Locate the cell with the specified text and output its (X, Y) center coordinate. 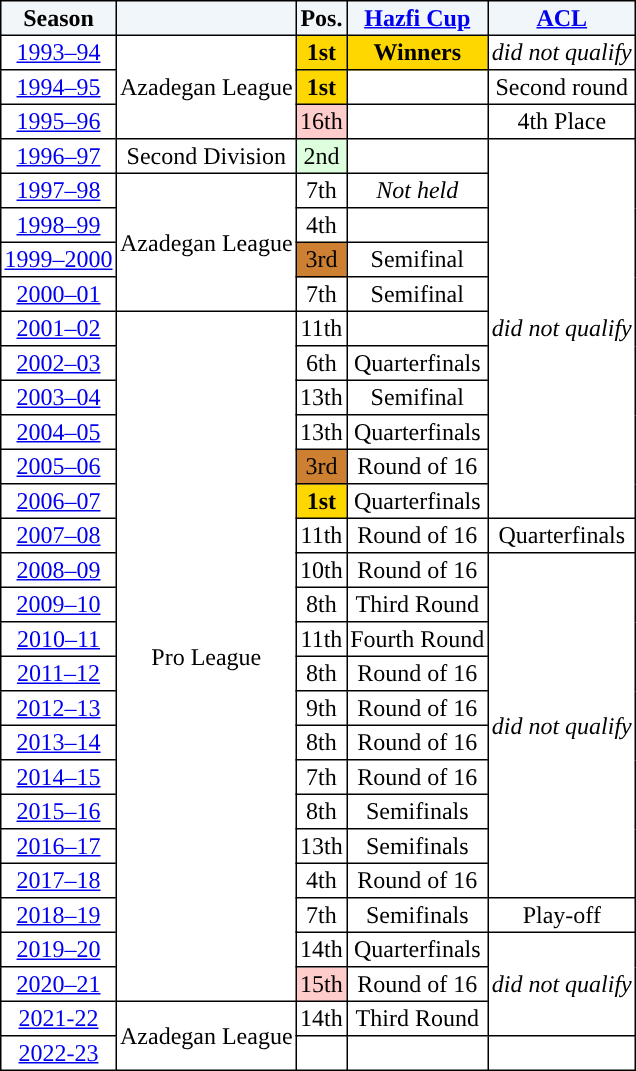
2017–18 (59, 880)
Season (59, 18)
2000–01 (59, 294)
Pro League (206, 656)
2nd (321, 156)
2019–20 (59, 949)
1999–2000 (59, 259)
1997–98 (59, 190)
1993–94 (59, 52)
2005–06 (59, 466)
2012–13 (59, 708)
1996–97 (59, 156)
10th (321, 570)
Second Division (206, 156)
2011–12 (59, 673)
2009–10 (59, 604)
2002–03 (59, 363)
Fourth Round (417, 639)
2001–02 (59, 328)
15th (321, 984)
2013–14 (59, 742)
9th (321, 708)
2021-22 (59, 1018)
2014–15 (59, 777)
1995–96 (59, 121)
2018–19 (59, 915)
2006–07 (59, 501)
Pos. (321, 18)
2008–09 (59, 570)
2010–11 (59, 639)
6th (321, 363)
Winners (417, 52)
2020–21 (59, 984)
Second round (562, 87)
16th (321, 121)
2004–05 (59, 432)
Play-off (562, 915)
2015–16 (59, 811)
1998–99 (59, 225)
ACL (562, 18)
1994–95 (59, 87)
4th Place (562, 121)
2022-23 (59, 1053)
Not held (417, 190)
2016–17 (59, 846)
Hazfi Cup (417, 18)
2007–08 (59, 535)
2003–04 (59, 397)
